Provide the [X, Y] coordinate of the cell's center where the given text is located.  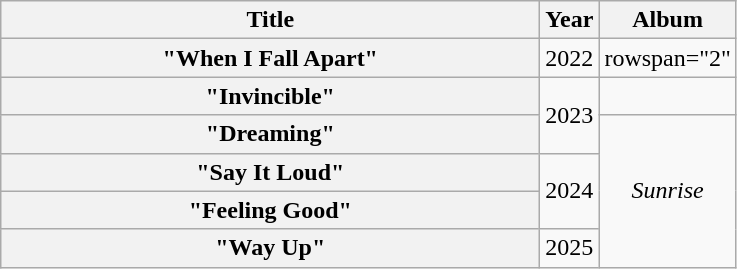
"Invincible" [270, 96]
Album [668, 20]
"Say It Loud" [270, 172]
rowspan="2" [668, 58]
2024 [570, 191]
Title [270, 20]
2025 [570, 248]
"Dreaming" [270, 134]
"Way Up" [270, 248]
Sunrise [668, 191]
2022 [570, 58]
2023 [570, 115]
"Feeling Good" [270, 210]
Year [570, 20]
"When I Fall Apart" [270, 58]
